Search for the cell housing the specified text and yield its [X, Y] center coordinate. 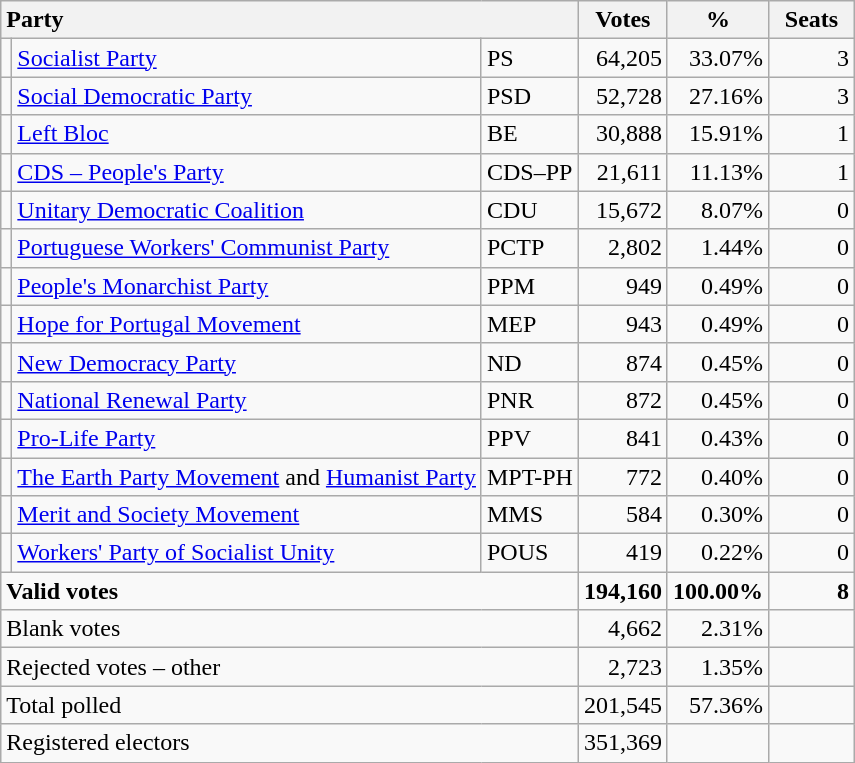
15.91% [718, 134]
Registered electors [290, 743]
Socialist Party [247, 58]
CDS–PP [530, 172]
PSD [530, 96]
64,205 [622, 58]
Rejected votes – other [290, 667]
% [718, 20]
Workers' Party of Socialist Unity [247, 553]
PPM [530, 286]
1.44% [718, 248]
Valid votes [290, 591]
PCTP [530, 248]
Total polled [290, 705]
Blank votes [290, 629]
584 [622, 515]
30,888 [622, 134]
CDS – People's Party [247, 172]
8 [811, 591]
Pro-Life Party [247, 438]
0.40% [718, 477]
27.16% [718, 96]
People's Monarchist Party [247, 286]
0.30% [718, 515]
Left Bloc [247, 134]
15,672 [622, 210]
BE [530, 134]
52,728 [622, 96]
2,802 [622, 248]
8.07% [718, 210]
Merit and Society Movement [247, 515]
Party [290, 20]
2.31% [718, 629]
419 [622, 553]
MMS [530, 515]
ND [530, 362]
Unitary Democratic Coalition [247, 210]
CDU [530, 210]
351,369 [622, 743]
57.36% [718, 705]
874 [622, 362]
New Democracy Party [247, 362]
0.43% [718, 438]
841 [622, 438]
Hope for Portugal Movement [247, 324]
21,611 [622, 172]
772 [622, 477]
Portuguese Workers' Communist Party [247, 248]
949 [622, 286]
National Renewal Party [247, 400]
0.22% [718, 553]
MEP [530, 324]
Social Democratic Party [247, 96]
Seats [811, 20]
201,545 [622, 705]
11.13% [718, 172]
PS [530, 58]
2,723 [622, 667]
The Earth Party Movement and Humanist Party [247, 477]
PNR [530, 400]
194,160 [622, 591]
4,662 [622, 629]
1.35% [718, 667]
Votes [622, 20]
33.07% [718, 58]
PPV [530, 438]
943 [622, 324]
POUS [530, 553]
MPT-PH [530, 477]
100.00% [718, 591]
872 [622, 400]
